Find where the given text appears and provide that cell's center as [x, y] coordinate. 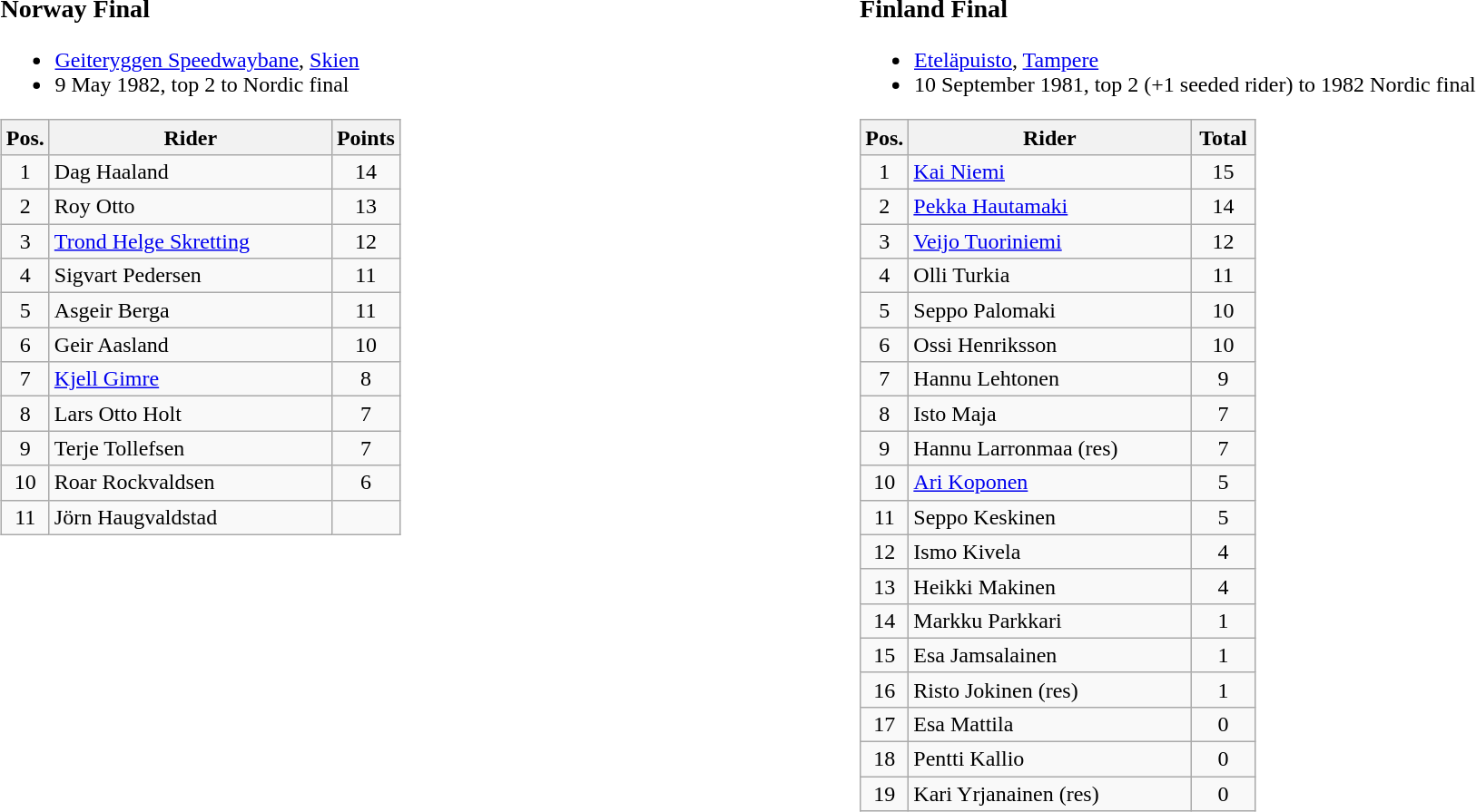
Pentti Kallio [1049, 759]
19 [884, 794]
Hannu Larronmaa (res) [1049, 448]
Kari Yrjanainen (res) [1049, 794]
Geir Aasland [191, 345]
Ossi Henriksson [1049, 345]
Veijo Tuoriniemi [1049, 241]
Ismo Kivela [1049, 552]
Pekka Hautamaki [1049, 207]
Seppo Keskinen [1049, 517]
Sigvart Pedersen [191, 276]
16 [884, 690]
Trond Helge Skretting [191, 241]
Risto Jokinen (res) [1049, 690]
Hannu Lehtonen [1049, 379]
Isto Maja [1049, 414]
Total [1224, 137]
Olli Turkia [1049, 276]
Heikki Makinen [1049, 586]
Roy Otto [191, 207]
Lars Otto Holt [191, 414]
Esa Jamsalainen [1049, 655]
Ari Koponen [1049, 483]
Esa Mattila [1049, 724]
Seppo Palomaki [1049, 310]
Jörn Haugvaldstad [191, 517]
Points [365, 137]
Dag Haaland [191, 171]
Markku Parkkari [1049, 621]
Kai Niemi [1049, 171]
17 [884, 724]
Terje Tollefsen [191, 448]
Roar Rockvaldsen [191, 483]
Kjell Gimre [191, 379]
Asgeir Berga [191, 310]
18 [884, 759]
